Determine the [x, y] coordinate at the center of the cell enclosing the given text.  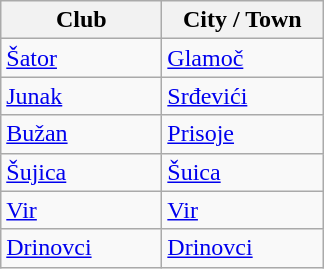
Club [82, 20]
Šuica [242, 172]
Glamoč [242, 58]
City / Town [242, 20]
Šator [82, 58]
Prisoje [242, 134]
Bužan [82, 134]
Junak [82, 96]
Šujica [82, 172]
Srđevići [242, 96]
